Find where the given text appears and provide that cell's center as (X, Y) coordinate. 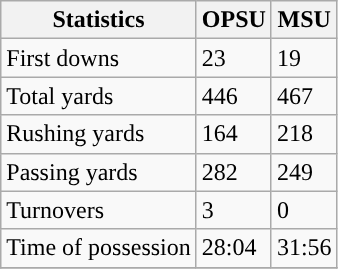
467 (304, 96)
23 (234, 58)
First downs (99, 58)
249 (304, 172)
28:04 (234, 248)
446 (234, 96)
164 (234, 134)
3 (234, 210)
Passing yards (99, 172)
Rushing yards (99, 134)
Total yards (99, 96)
Statistics (99, 20)
0 (304, 210)
31:56 (304, 248)
282 (234, 172)
218 (304, 134)
19 (304, 58)
Turnovers (99, 210)
OPSU (234, 20)
MSU (304, 20)
Time of possession (99, 248)
